Find where the given text appears and provide that cell's center as (X, Y) coordinate. 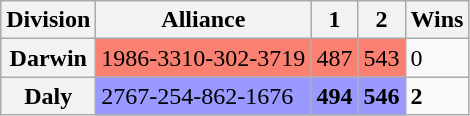
Daly (48, 96)
Wins (437, 20)
0 (437, 58)
494 (334, 96)
Division (48, 20)
1 (334, 20)
2767-254-862-1676 (204, 96)
543 (382, 58)
1986-3310-302-3719 (204, 58)
Darwin (48, 58)
487 (334, 58)
546 (382, 96)
Alliance (204, 20)
